Search for the cell housing the specified text and yield its [X, Y] center coordinate. 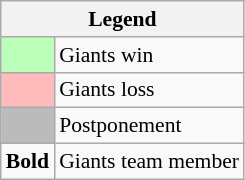
Giants win [149, 55]
Giants loss [149, 90]
Postponement [149, 126]
Legend [122, 19]
Bold [28, 162]
Giants team member [149, 162]
